Scan for the cell matching the given text and deliver its (X, Y) coordinate at center. 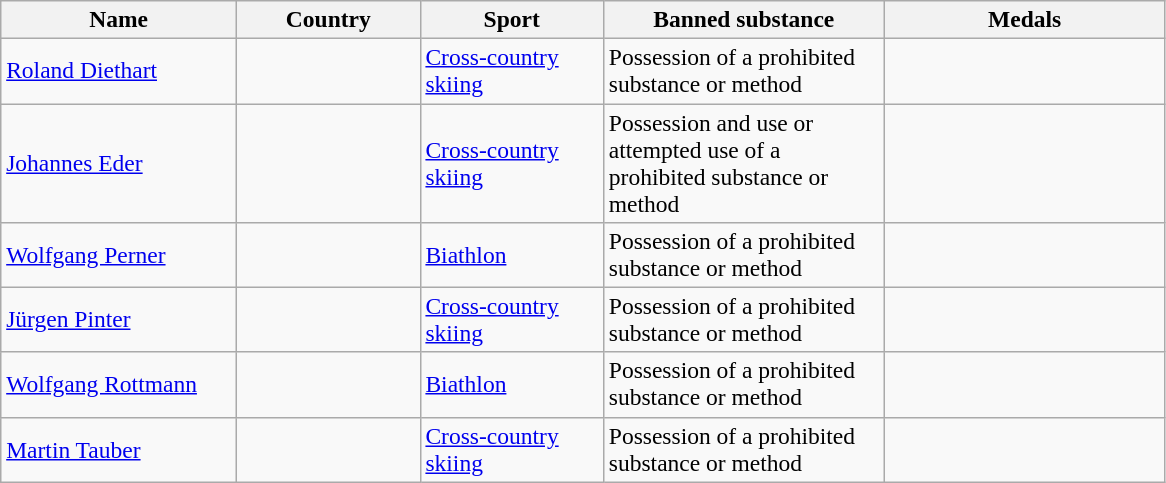
Martin Tauber (119, 450)
Johannes Eder (119, 162)
Wolfgang Perner (119, 254)
Wolfgang Rottmann (119, 384)
Banned substance (744, 19)
Sport (512, 19)
Country (328, 19)
Name (119, 19)
Jürgen Pinter (119, 320)
Roland Diethart (119, 70)
Medals (1024, 19)
Possession and use or attempted use of a prohibited substance or method (744, 162)
